Locate the cell with the specified text and output its (x, y) center coordinate. 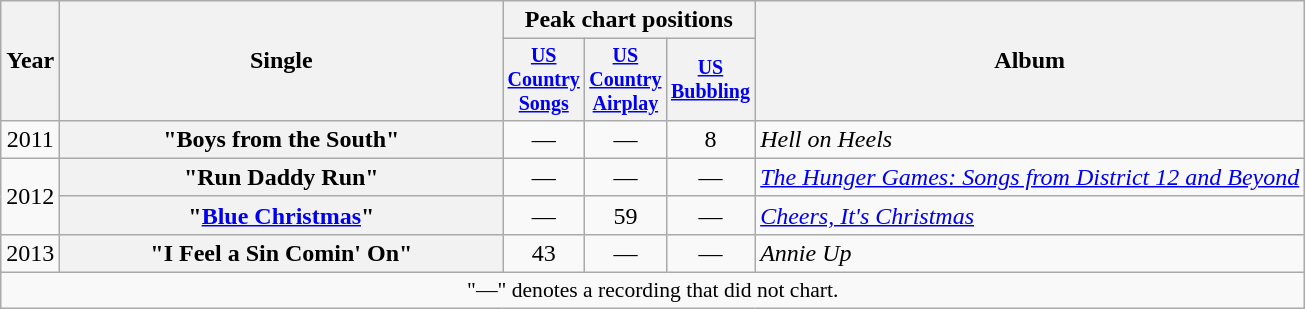
The Hunger Games: Songs from District 12 and Beyond (1030, 177)
US Bubbling (710, 80)
"Boys from the South" (282, 139)
Single (282, 61)
Cheers, It's Christmas (1030, 215)
2013 (30, 253)
2011 (30, 139)
"—" denotes a recording that did not chart. (653, 291)
US Country Airplay (626, 80)
8 (710, 139)
2012 (30, 196)
"Run Daddy Run" (282, 177)
US Country Songs (544, 80)
59 (626, 215)
"I Feel a Sin Comin' On" (282, 253)
Hell on Heels (1030, 139)
Album (1030, 61)
Peak chart positions (629, 20)
Year (30, 61)
Annie Up (1030, 253)
43 (544, 253)
"Blue Christmas" (282, 215)
